From the cell containing the given text, extract its center point as (X, Y) coordinate. 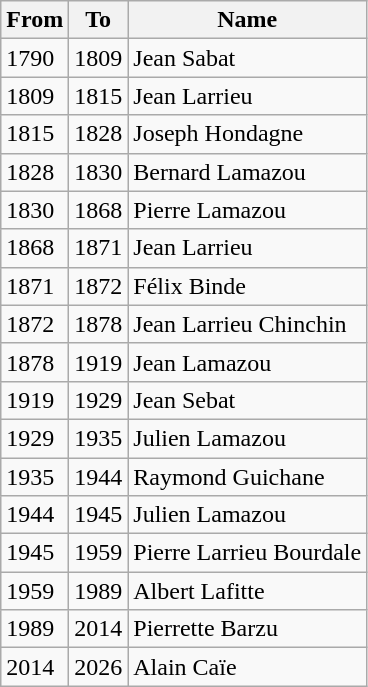
From (35, 20)
Albert Lafitte (248, 591)
Jean Larrieu Chinchin (248, 324)
Jean Sabat (248, 58)
Name (248, 20)
Joseph Hondagne (248, 134)
1790 (35, 58)
Jean Sebat (248, 400)
2026 (98, 667)
Bernard Lamazou (248, 172)
Pierre Lamazou (248, 210)
Félix Binde (248, 286)
Alain Caïe (248, 667)
Jean Lamazou (248, 362)
To (98, 20)
Pierrette Barzu (248, 629)
Pierre Larrieu Bourdale (248, 553)
Raymond Guichane (248, 477)
